Capture the cell that displays the provided text and extract its (x, y) central coordinate. 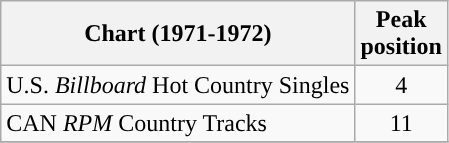
CAN RPM Country Tracks (178, 123)
U.S. Billboard Hot Country Singles (178, 85)
Chart (1971-1972) (178, 34)
4 (401, 85)
Peakposition (401, 34)
11 (401, 123)
